Provide the [X, Y] coordinate of the cell's center where the given text is located.  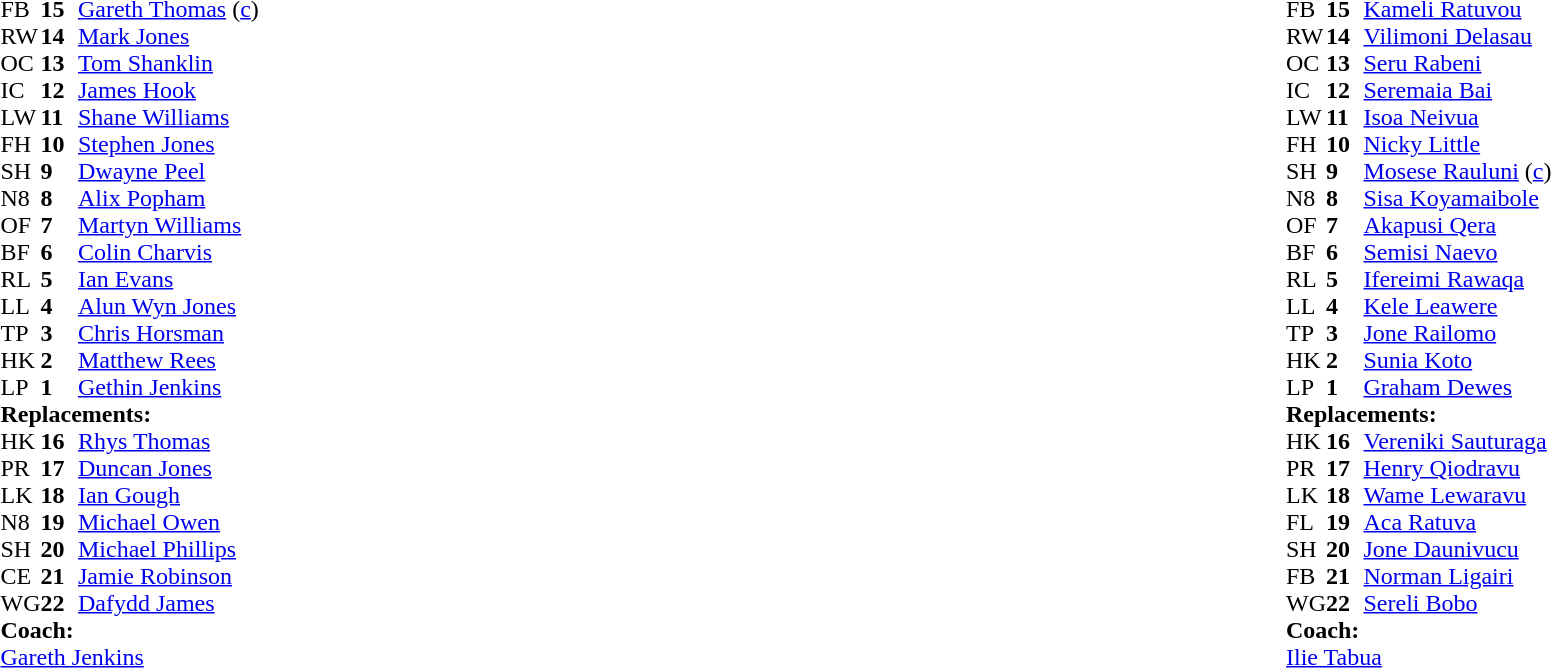
Sereli Bobo [1457, 604]
Stephen Jones [168, 144]
Gethin Jenkins [168, 388]
Isoa Neivua [1457, 118]
Seremaia Bai [1457, 90]
Mark Jones [168, 36]
Norman Ligairi [1457, 576]
Jone Daunivucu [1457, 550]
Martyn Williams [168, 226]
Akapusi Qera [1457, 226]
Aca Ratuva [1457, 522]
Seru Rabeni [1457, 64]
Ian Gough [168, 496]
Vereniki Sauturaga [1457, 442]
Colin Charvis [168, 252]
CE [20, 576]
Ifereimi Rawaqa [1457, 280]
Nicky Little [1457, 144]
FL [1306, 522]
Matthew Rees [168, 360]
Tom Shanklin [168, 64]
Semisi Naevo [1457, 252]
Vilimoni Delasau [1457, 36]
Mosese Rauluni (c) [1457, 172]
Jone Railomo [1457, 334]
Ian Evans [168, 280]
Shane Williams [168, 118]
Graham Dewes [1457, 388]
James Hook [168, 90]
Alun Wyn Jones [168, 306]
Michael Owen [168, 522]
Sisa Koyamaibole [1457, 198]
Dafydd James [168, 604]
Dwayne Peel [168, 172]
Duncan Jones [168, 468]
Chris Horsman [168, 334]
Alix Popham [168, 198]
Michael Phillips [168, 550]
FB [1306, 576]
Jamie Robinson [168, 576]
Sunia Koto [1457, 360]
Wame Lewaravu [1457, 496]
Henry Qiodravu [1457, 468]
Rhys Thomas [168, 442]
Kele Leawere [1457, 306]
